Search for the cell housing the specified text and yield its (X, Y) center coordinate. 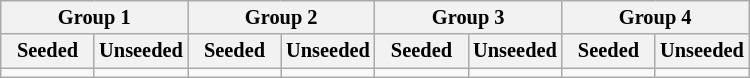
Group 3 (468, 17)
Group 4 (656, 17)
Group 1 (94, 17)
Group 2 (282, 17)
